Extract the (X, Y) coordinate from the center of the cell holding the provided text.  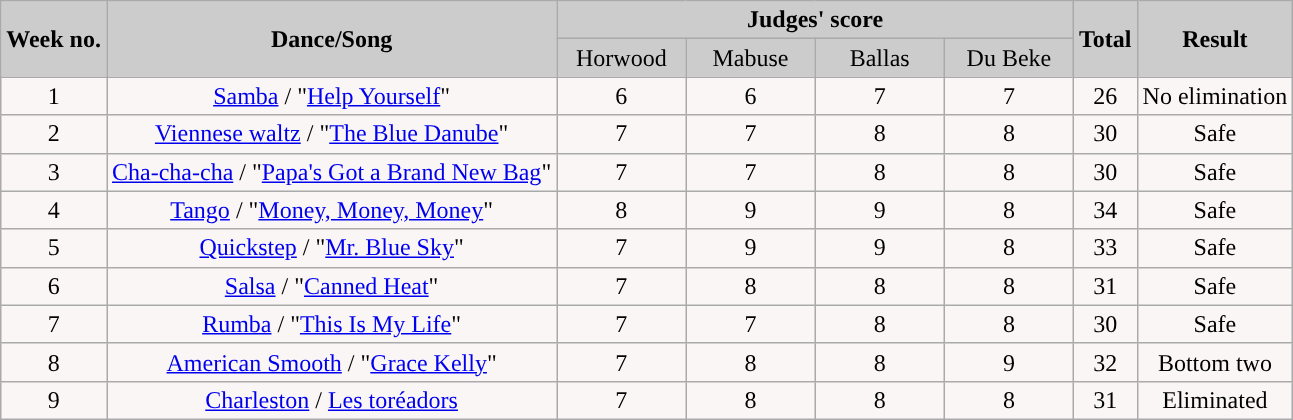
Dance/Song (331, 39)
Result (1215, 39)
Viennese waltz / "The Blue Danube" (331, 134)
Cha-cha-cha / "Papa's Got a Brand New Bag" (331, 172)
32 (1105, 362)
Samba / "Help Yourself" (331, 96)
Charleston / Les toréadors (331, 400)
Salsa / "Canned Heat" (331, 286)
Week no. (54, 39)
Ballas (880, 58)
Rumba / "This Is My Life" (331, 324)
26 (1105, 96)
4 (54, 210)
Total (1105, 39)
33 (1105, 248)
Bottom two (1215, 362)
Horwood (622, 58)
American Smooth / "Grace Kelly" (331, 362)
Quickstep / "Mr. Blue Sky" (331, 248)
2 (54, 134)
Du Beke (1008, 58)
1 (54, 96)
Eliminated (1215, 400)
5 (54, 248)
34 (1105, 210)
Tango / "Money, Money, Money" (331, 210)
Mabuse (750, 58)
Judges' score (816, 20)
No elimination (1215, 96)
3 (54, 172)
